Provide the [X, Y] coordinate of the cell's center where the given text is located.  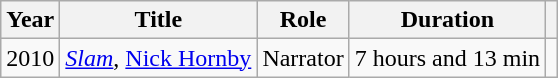
7 hours and 13 min [447, 58]
2010 [30, 58]
Duration [447, 20]
Slam, Nick Hornby [158, 58]
Role [303, 20]
Year [30, 20]
Title [158, 20]
Narrator [303, 58]
